Search for the cell housing the specified text and yield its [x, y] center coordinate. 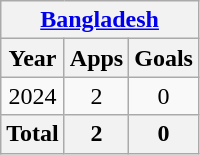
Total [33, 134]
2024 [33, 96]
Bangladesh [100, 20]
Apps [96, 58]
Year [33, 58]
Goals [164, 58]
